Scan for the cell matching the given text and deliver its (x, y) coordinate at center. 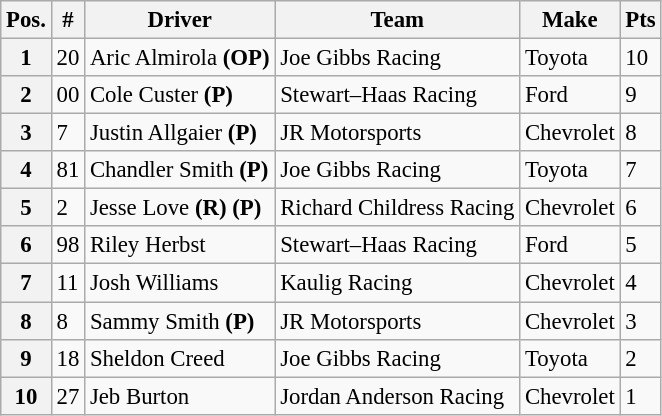
20 (68, 58)
Cole Custer (P) (180, 95)
00 (68, 95)
Pts (640, 20)
18 (68, 358)
Jordan Anderson Racing (398, 396)
Jeb Burton (180, 396)
Riley Herbst (180, 245)
Pos. (26, 20)
81 (68, 170)
Sammy Smith (P) (180, 321)
11 (68, 283)
Make (570, 20)
Sheldon Creed (180, 358)
Aric Almirola (OP) (180, 58)
Driver (180, 20)
Josh Williams (180, 283)
Chandler Smith (P) (180, 170)
Jesse Love (R) (P) (180, 208)
Justin Allgaier (P) (180, 133)
Team (398, 20)
Richard Childress Racing (398, 208)
98 (68, 245)
Kaulig Racing (398, 283)
27 (68, 396)
# (68, 20)
